Determine the (x, y) coordinate at the center of the cell enclosing the given text.  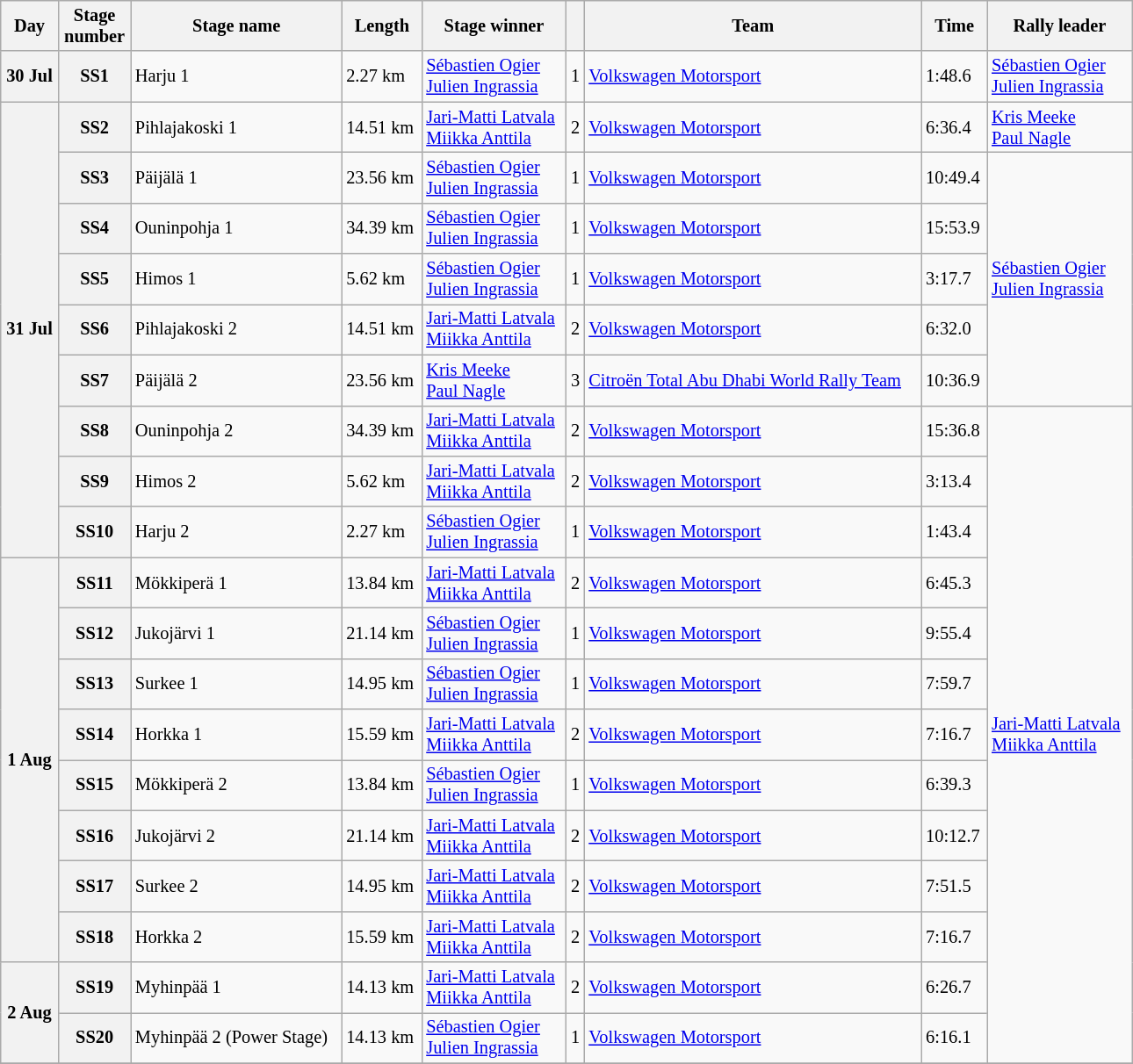
Päijälä 1 (236, 177)
Mökkiperä 1 (236, 583)
6:16.1 (954, 1038)
30 Jul (30, 76)
SS2 (95, 127)
Stage winner (494, 25)
Myhinpää 1 (236, 988)
15:53.9 (954, 228)
SS19 (95, 988)
6:36.4 (954, 127)
Day (30, 25)
15:36.8 (954, 431)
Himos 1 (236, 279)
SS8 (95, 431)
31 Jul (30, 330)
Päijälä 2 (236, 380)
SS13 (95, 684)
Rally leader (1059, 25)
Jukojärvi 1 (236, 633)
Ouninpohja 2 (236, 431)
SS1 (95, 76)
Surkee 2 (236, 886)
Jukojärvi 2 (236, 836)
SS7 (95, 380)
SS4 (95, 228)
Surkee 1 (236, 684)
Harju 2 (236, 532)
SS5 (95, 279)
Citroën Total Abu Dhabi World Rally Team (753, 380)
Ouninpohja 1 (236, 228)
SS10 (95, 532)
SS18 (95, 937)
Time (954, 25)
Length (381, 25)
1:48.6 (954, 76)
Horkka 2 (236, 937)
6:26.7 (954, 988)
2 Aug (30, 1013)
SS11 (95, 583)
Stage name (236, 25)
Mökkiperä 2 (236, 785)
Myhinpää 2 (Power Stage) (236, 1038)
Pihlajakoski 1 (236, 127)
3:13.4 (954, 481)
10:12.7 (954, 836)
3:17.7 (954, 279)
1 Aug (30, 760)
SS14 (95, 735)
Harju 1 (236, 76)
6:39.3 (954, 785)
6:32.0 (954, 329)
Himos 2 (236, 481)
9:55.4 (954, 633)
SS3 (95, 177)
Team (753, 25)
10:49.4 (954, 177)
7:51.5 (954, 886)
10:36.9 (954, 380)
Stagenumber (95, 25)
SS12 (95, 633)
3 (576, 380)
1:43.4 (954, 532)
7:59.7 (954, 684)
Pihlajakoski 2 (236, 329)
SS6 (95, 329)
SS20 (95, 1038)
SS16 (95, 836)
6:45.3 (954, 583)
SS9 (95, 481)
SS15 (95, 785)
SS17 (95, 886)
Horkka 1 (236, 735)
